From the cell containing the given text, extract its center point as [x, y] coordinate. 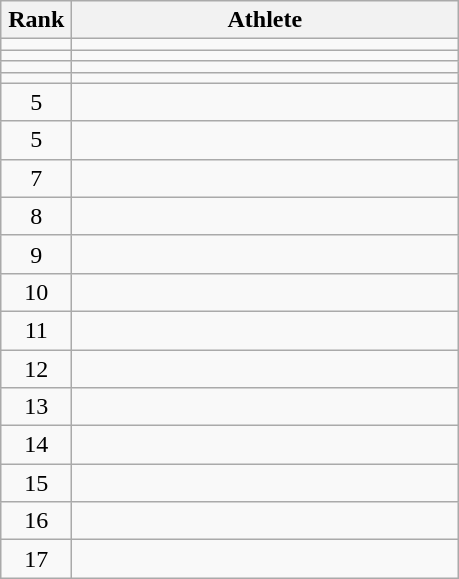
Rank [36, 20]
14 [36, 445]
16 [36, 521]
7 [36, 178]
15 [36, 483]
13 [36, 407]
12 [36, 369]
11 [36, 330]
17 [36, 559]
9 [36, 254]
8 [36, 216]
10 [36, 292]
Athlete [265, 20]
